Detect which cell encompasses the target text, then output its (x, y) center coordinate. 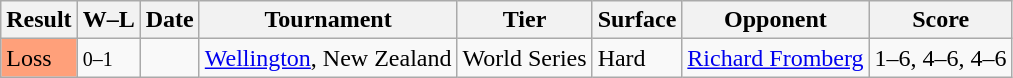
Date (170, 20)
Tier (524, 20)
0–1 (108, 58)
Opponent (776, 20)
Tournament (328, 20)
W–L (108, 20)
1–6, 4–6, 4–6 (940, 58)
Result (39, 20)
Loss (39, 58)
Score (940, 20)
Wellington, New Zealand (328, 58)
Surface (637, 20)
Hard (637, 58)
Richard Fromberg (776, 58)
World Series (524, 58)
